Detect which cell encompasses the target text, then output its (x, y) center coordinate. 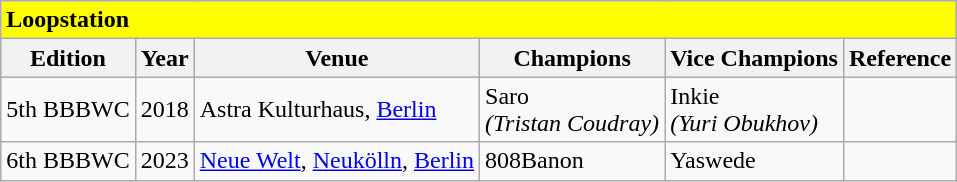
Venue (336, 58)
6th BBBWC (68, 161)
Saro(Tristan Coudray) (572, 110)
2018 (164, 110)
808Banon (572, 161)
Edition (68, 58)
Champions (572, 58)
Vice Champions (754, 58)
Year (164, 58)
Neue Welt, Neukölln, Berlin (336, 161)
Loopstation (479, 20)
Inkie(Yuri Obukhov) (754, 110)
Reference (900, 58)
5th BBBWC (68, 110)
2023 (164, 161)
Astra Kulturhaus, Berlin (336, 110)
Yaswede (754, 161)
